Pinpoint the cell where the given text exists, returning its (X, Y) midpoint coordinate. 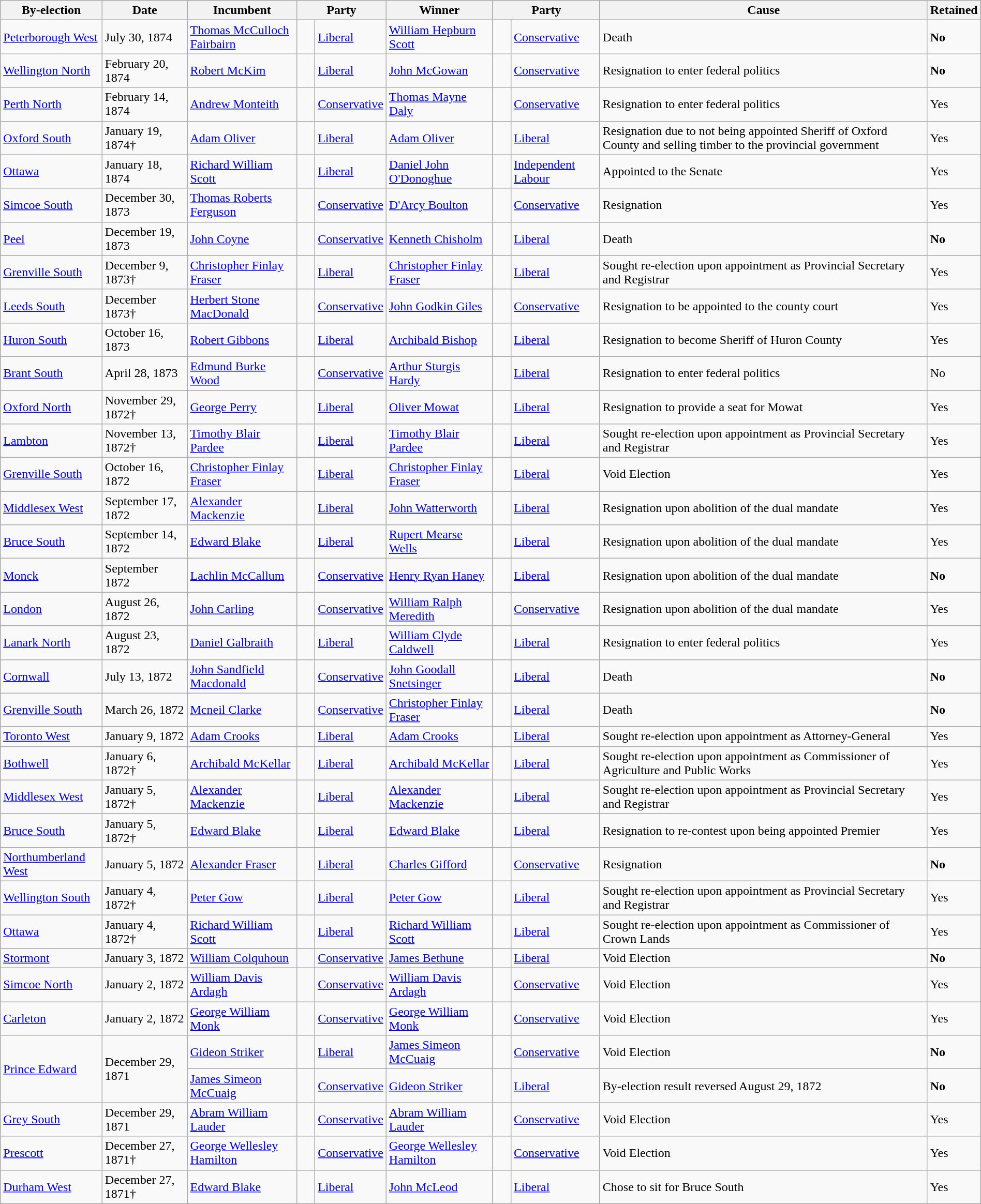
Oxford North (52, 407)
December 9, 1873† (145, 272)
Monck (52, 575)
Sought re-election upon appointment as Commissioner of Crown Lands (764, 931)
Oxford South (52, 138)
Alexander Fraser (242, 864)
Resignation due to not being appointed Sheriff of Oxford County and selling timber to the provincial government (764, 138)
John Watterworth (439, 508)
August 26, 1872 (145, 609)
Northumberland West (52, 864)
Lambton (52, 441)
Simcoe South (52, 205)
John McLeod (439, 1186)
Wellington South (52, 898)
January 19, 1874† (145, 138)
September 17, 1872 (145, 508)
John Goodall Snetsinger (439, 676)
January 9, 1872 (145, 736)
Carleton (52, 1019)
Bothwell (52, 763)
Stormont (52, 958)
Prince Edward (52, 1069)
December 19, 1873 (145, 239)
John Carling (242, 609)
Edmund Burke Wood (242, 373)
Incumbent (242, 10)
Peterborough West (52, 37)
William Colquhoun (242, 958)
William Clyde Caldwell (439, 642)
Rupert Mearse Wells (439, 542)
Toronto West (52, 736)
Kenneth Chisholm (439, 239)
October 16, 1873 (145, 339)
Robert McKim (242, 70)
Robert Gibbons (242, 339)
Date (145, 10)
September 14, 1872 (145, 542)
Simcoe North (52, 985)
Daniel Galbraith (242, 642)
John Godkin Giles (439, 306)
February 14, 1874 (145, 104)
Perth North (52, 104)
August 23, 1872 (145, 642)
November 29, 1872† (145, 407)
Resignation to become Sheriff of Huron County (764, 339)
Peel (52, 239)
Andrew Monteith (242, 104)
Brant South (52, 373)
Durham West (52, 1186)
James Bethune (439, 958)
Thomas Roberts Ferguson (242, 205)
Leeds South (52, 306)
Thomas Mayne Daly (439, 104)
William Hepburn Scott (439, 37)
John Coyne (242, 239)
November 13, 1872† (145, 441)
Oliver Mowat (439, 407)
Arthur Sturgis Hardy (439, 373)
Grey South (52, 1119)
July 30, 1874 (145, 37)
April 28, 1873 (145, 373)
Mcneil Clarke (242, 710)
George Perry (242, 407)
Thomas McCulloch Fairbairn (242, 37)
London (52, 609)
William Ralph Meredith (439, 609)
Chose to sit for Bruce South (764, 1186)
Cornwall (52, 676)
By-election (52, 10)
Charles Gifford (439, 864)
October 16, 1872 (145, 475)
Henry Ryan Haney (439, 575)
Wellington North (52, 70)
September 1872 (145, 575)
Prescott (52, 1153)
Appointed to the Senate (764, 172)
John Sandfield Macdonald (242, 676)
January 6, 1872† (145, 763)
Winner (439, 10)
Resignation to be appointed to the county court (764, 306)
John McGowan (439, 70)
Cause (764, 10)
July 13, 1872 (145, 676)
D'Arcy Boulton (439, 205)
Independent Labour (556, 172)
February 20, 1874 (145, 70)
Huron South (52, 339)
Lanark North (52, 642)
January 5, 1872 (145, 864)
Herbert Stone MacDonald (242, 306)
Resignation to re-contest upon being appointed Premier (764, 831)
By-election result reversed August 29, 1872 (764, 1086)
Sought re-election upon appointment as Attorney-General (764, 736)
Sought re-election upon appointment as Commissioner of Agriculture and Public Works (764, 763)
December 30, 1873 (145, 205)
Resignation to provide a seat for Mowat (764, 407)
Retained (954, 10)
March 26, 1872 (145, 710)
December 1873† (145, 306)
Daniel John O'Donoghue (439, 172)
January 18, 1874 (145, 172)
Lachlin McCallum (242, 575)
January 3, 1872 (145, 958)
Archibald Bishop (439, 339)
